Locate the cell with the specified text and output its (X, Y) center coordinate. 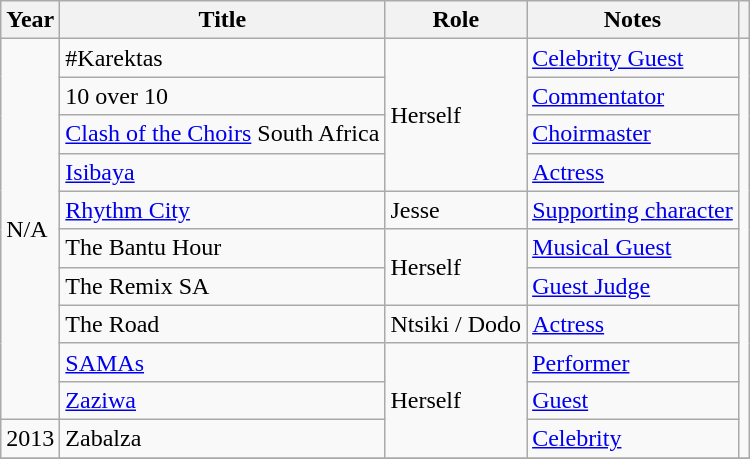
Title (222, 20)
Choirmaster (633, 134)
Guest Judge (633, 286)
Jesse (456, 210)
Ntsiki / Dodo (456, 324)
N/A (30, 230)
Rhythm City (222, 210)
Guest (633, 400)
The Remix SA (222, 286)
Year (30, 20)
2013 (30, 438)
Role (456, 20)
Celebrity Guest (633, 58)
Zaziwa (222, 400)
Clash of the Choirs South Africa (222, 134)
#Karektas (222, 58)
Isibaya (222, 172)
Commentator (633, 96)
Performer (633, 362)
Supporting character (633, 210)
Zabalza (222, 438)
10 over 10 (222, 96)
The Bantu Hour (222, 248)
SAMAs (222, 362)
Musical Guest (633, 248)
Celebrity (633, 438)
The Road (222, 324)
Notes (633, 20)
